Detect which cell encompasses the target text, then output its (X, Y) center coordinate. 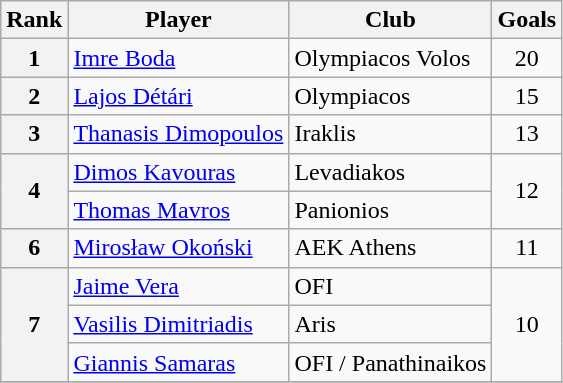
3 (34, 134)
Aris (390, 324)
Panionios (390, 210)
Iraklis (390, 134)
20 (527, 58)
Goals (527, 20)
Thanasis Dimopoulos (178, 134)
Vasilis Dimitriadis (178, 324)
Mirosław Okoński (178, 248)
AEK Athens (390, 248)
Thomas Mavros (178, 210)
Dimos Kavouras (178, 172)
2 (34, 96)
4 (34, 191)
Lajos Détári (178, 96)
Player (178, 20)
Jaime Vera (178, 286)
Giannis Samaras (178, 362)
11 (527, 248)
Rank (34, 20)
OFI (390, 286)
15 (527, 96)
13 (527, 134)
1 (34, 58)
Levadiakos (390, 172)
OFI / Panathinaikos (390, 362)
10 (527, 324)
6 (34, 248)
12 (527, 191)
Olympiacos Volos (390, 58)
7 (34, 324)
Olympiacos (390, 96)
Imre Boda (178, 58)
Club (390, 20)
